Output the [x, y] coordinate of the center of the cell containing the given text.  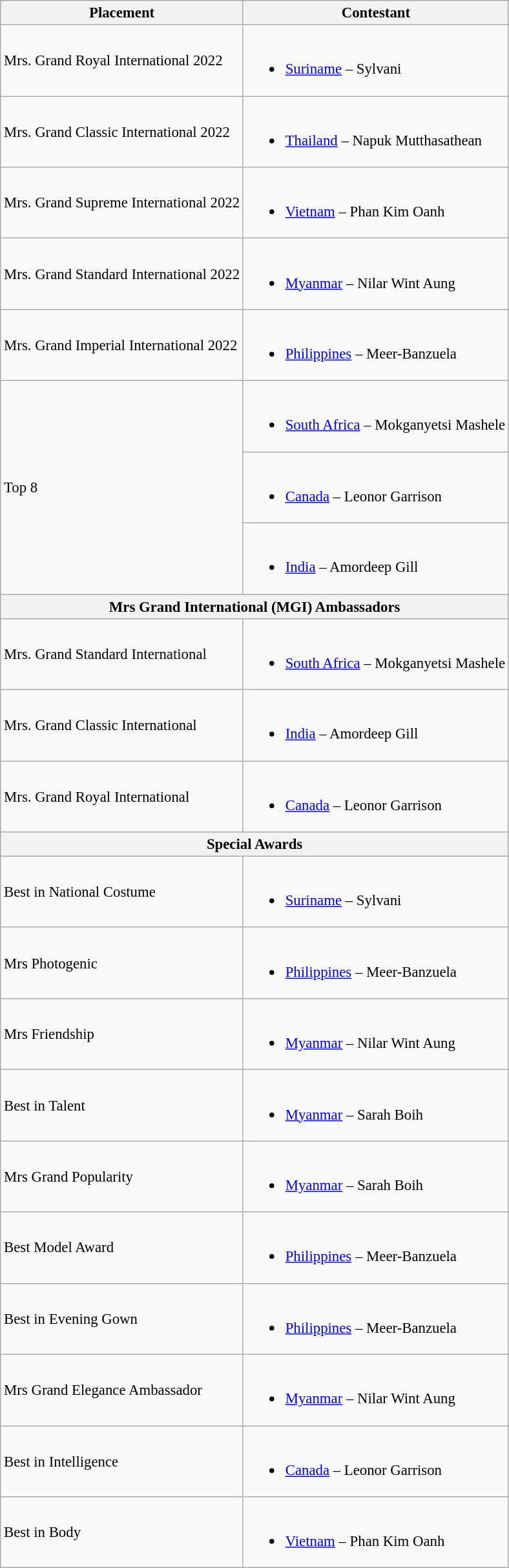
Thailand – Napuk Mutthasathean [376, 132]
Mrs. Grand Imperial International 2022 [122, 345]
Best in Talent [122, 1105]
Mrs. Grand Standard International 2022 [122, 274]
Mrs Friendship [122, 1034]
Mrs. Grand Classic International 2022 [122, 132]
Mrs. Grand Classic International [122, 726]
Best in Intelligence [122, 1461]
Mrs Grand Popularity [122, 1176]
Mrs. Grand Royal International [122, 797]
Mrs Grand Elegance Ambassador [122, 1390]
Best Model Award [122, 1248]
Mrs Grand International (MGI) Ambassadors [254, 607]
Best in Evening Gown [122, 1319]
Top 8 [122, 487]
Contestant [376, 13]
Mrs Photogenic [122, 963]
Mrs. Grand Standard International [122, 654]
Mrs. Grand Supreme International 2022 [122, 203]
Best in National Costume [122, 892]
Mrs. Grand Royal International 2022 [122, 61]
Placement [122, 13]
Best in Body [122, 1532]
Special Awards [254, 844]
